Return (X, Y) of the center of cell containing provided text 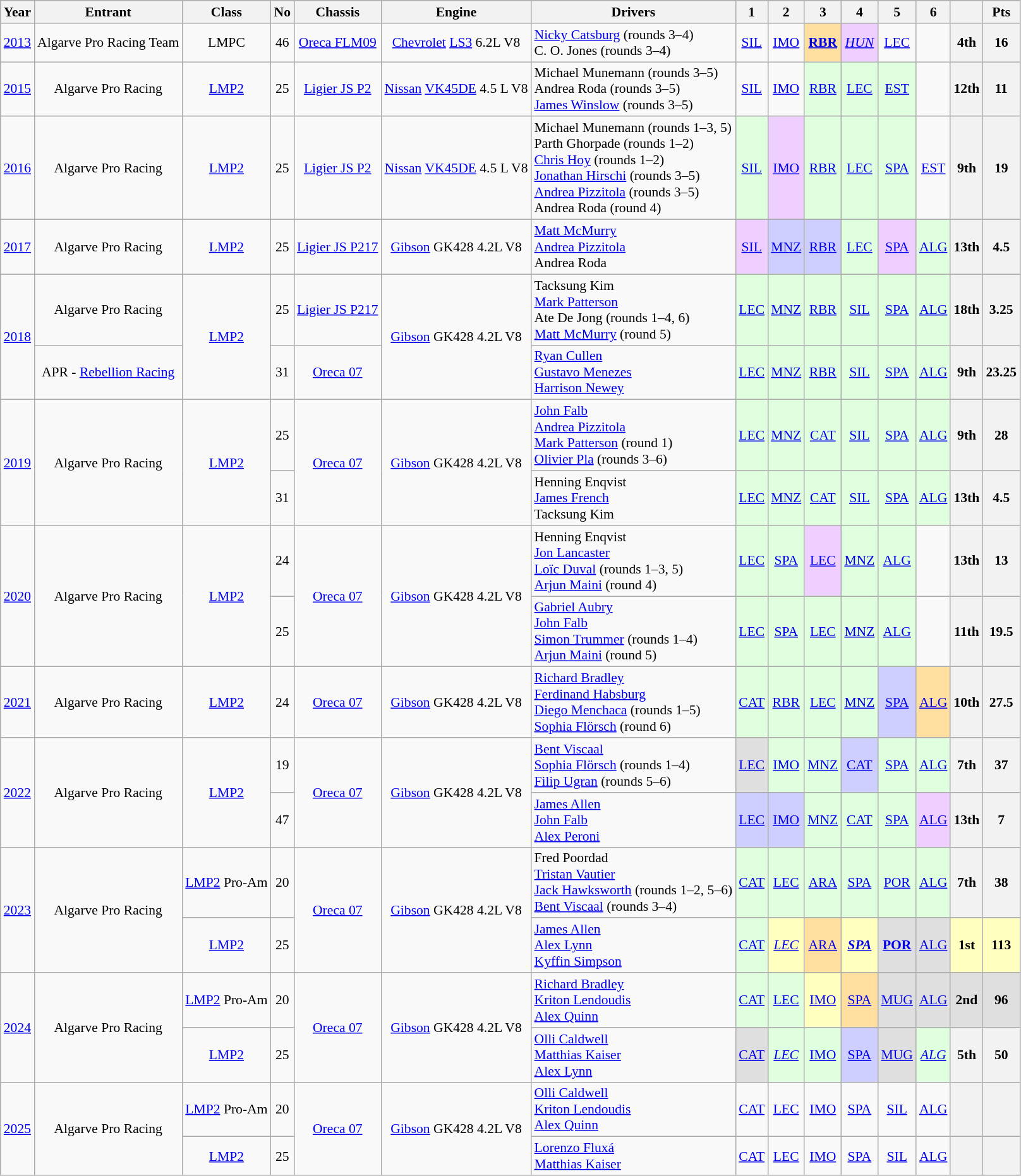
Oreca FLM09 (337, 43)
2016 (18, 168)
38 (1001, 882)
Fred Poordad Tristan Vautier Jack Hawksworth (rounds 1–2, 5–6) Bent Viscaal (rounds 3–4) (634, 882)
10th (967, 702)
Michael Munemann (rounds 3–5) Andrea Roda (rounds 3–5) James Winslow (rounds 3–5) (634, 90)
Lorenzo Fluxá Matthias Kaiser (634, 1156)
Year (18, 12)
2024 (18, 1027)
27.5 (1001, 702)
5th (967, 1055)
2013 (18, 43)
37 (1001, 765)
2023 (18, 909)
Chevrolet LS3 6.2L V8 (456, 43)
2018 (18, 337)
46 (283, 43)
Olli Caldwell Matthias Kaiser Alex Lynn (634, 1055)
11 (1001, 90)
2019 (18, 462)
Entrant (108, 12)
James Allen John Falb Alex Peroni (634, 820)
18th (967, 309)
James Allen Alex Lynn Kyffin Simpson (634, 946)
2nd (967, 1000)
23.25 (1001, 373)
Class (226, 12)
113 (1001, 946)
Bent Viscaal Sophia Flörsch (rounds 1–4) Filip Ugran (rounds 5–6) (634, 765)
Chassis (337, 12)
Algarve Pro Racing Team (108, 43)
No (283, 12)
2020 (18, 596)
3 (823, 12)
Ryan Cullen Gustavo Menezes Harrison Newey (634, 373)
LMPC (226, 43)
Tacksung Kim Mark Patterson Ate De Jong (rounds 1–4, 6) Matt McMurry (round 5) (634, 309)
7 (1001, 820)
2021 (18, 702)
Olli Caldwell Kriton Lendoudis Alex Quinn (634, 1109)
Drivers (634, 12)
5 (897, 12)
APR - Rebellion Racing (108, 373)
4th (967, 43)
11th (967, 632)
6 (933, 12)
HUN (859, 43)
28 (1001, 435)
Henning Enqvist James French Tacksung Kim (634, 498)
Engine (456, 12)
Matt McMurry Andrea Pizzitola Andrea Roda (634, 248)
1st (967, 946)
47 (283, 820)
Gabriel Aubry John Falb Simon Trummer (rounds 1–4) Arjun Maini (round 5) (634, 632)
3.25 (1001, 309)
2025 (18, 1129)
1 (752, 12)
Henning Enqvist Jon Lancaster Loïc Duval (rounds 1–3, 5) Arjun Maini (round 4) (634, 561)
16 (1001, 43)
Pts (1001, 12)
Nicky Catsburg (rounds 3–4) C. O. Jones (rounds 3–4) (634, 43)
2015 (18, 90)
12th (967, 90)
96 (1001, 1000)
19.5 (1001, 632)
Richard Bradley Kriton Lendoudis Alex Quinn (634, 1000)
2 (786, 12)
4 (859, 12)
John Falb Andrea Pizzitola Mark Patterson (round 1) Olivier Pla (rounds 3–6) (634, 435)
2017 (18, 248)
13 (1001, 561)
2022 (18, 792)
Richard Bradley Ferdinand Habsburg Diego Menchaca (rounds 1–5) Sophia Flörsch (round 6) (634, 702)
50 (1001, 1055)
